Locate the cell with the specified text and output its (X, Y) center coordinate. 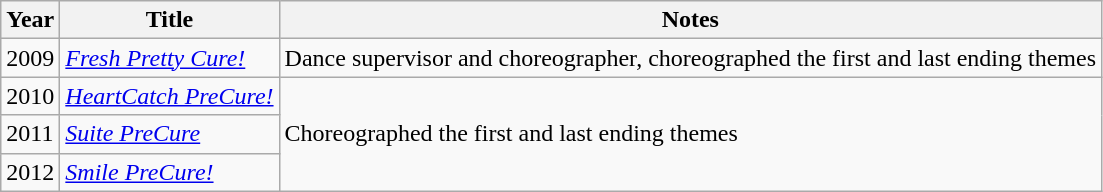
Fresh Pretty Cure! (170, 58)
2010 (30, 96)
Title (170, 20)
Suite PreCure (170, 134)
2012 (30, 172)
Year (30, 20)
2011 (30, 134)
Smile PreCure! (170, 172)
Choreographed the first and last ending themes (690, 134)
HeartCatch PreCure! (170, 96)
Notes (690, 20)
Dance supervisor and choreographer, choreographed the first and last ending themes (690, 58)
2009 (30, 58)
